Pinpoint the cell where the given text exists, returning its [x, y] midpoint coordinate. 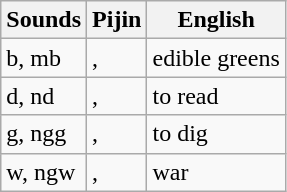
edible greens [216, 58]
war [216, 172]
b, mb [44, 58]
to read [216, 96]
Sounds [44, 20]
English [216, 20]
Pijin [117, 20]
to dig [216, 134]
g, ngg [44, 134]
w, ngw [44, 172]
d, nd [44, 96]
